Scan for the cell matching the given text and deliver its (x, y) coordinate at center. 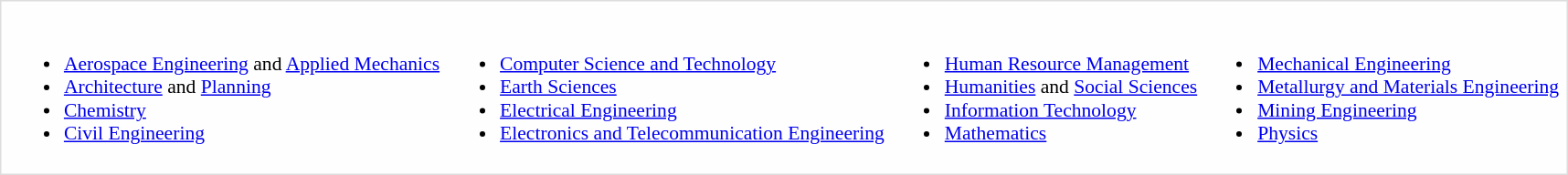
Mechanical EngineeringMetallurgy and Materials EngineeringMining EngineeringPhysics (1382, 87)
Computer Science and TechnologyEarth SciencesElectrical EngineeringElectronics and Telecommunication Engineering (665, 87)
Aerospace Engineering and Applied MechanicsArchitecture and PlanningChemistryCivil Engineering (224, 87)
Human Resource ManagementHumanities and Social SciencesInformation TechnologyMathematics (1044, 87)
